Provide the (x, y) coordinate of the cell's center where the given text is located.  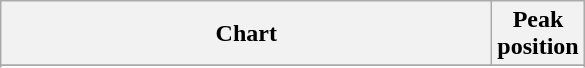
Peakposition (538, 34)
Chart (246, 34)
